For the text-containing cell, return its midpoint in [X, Y] coordinate format. 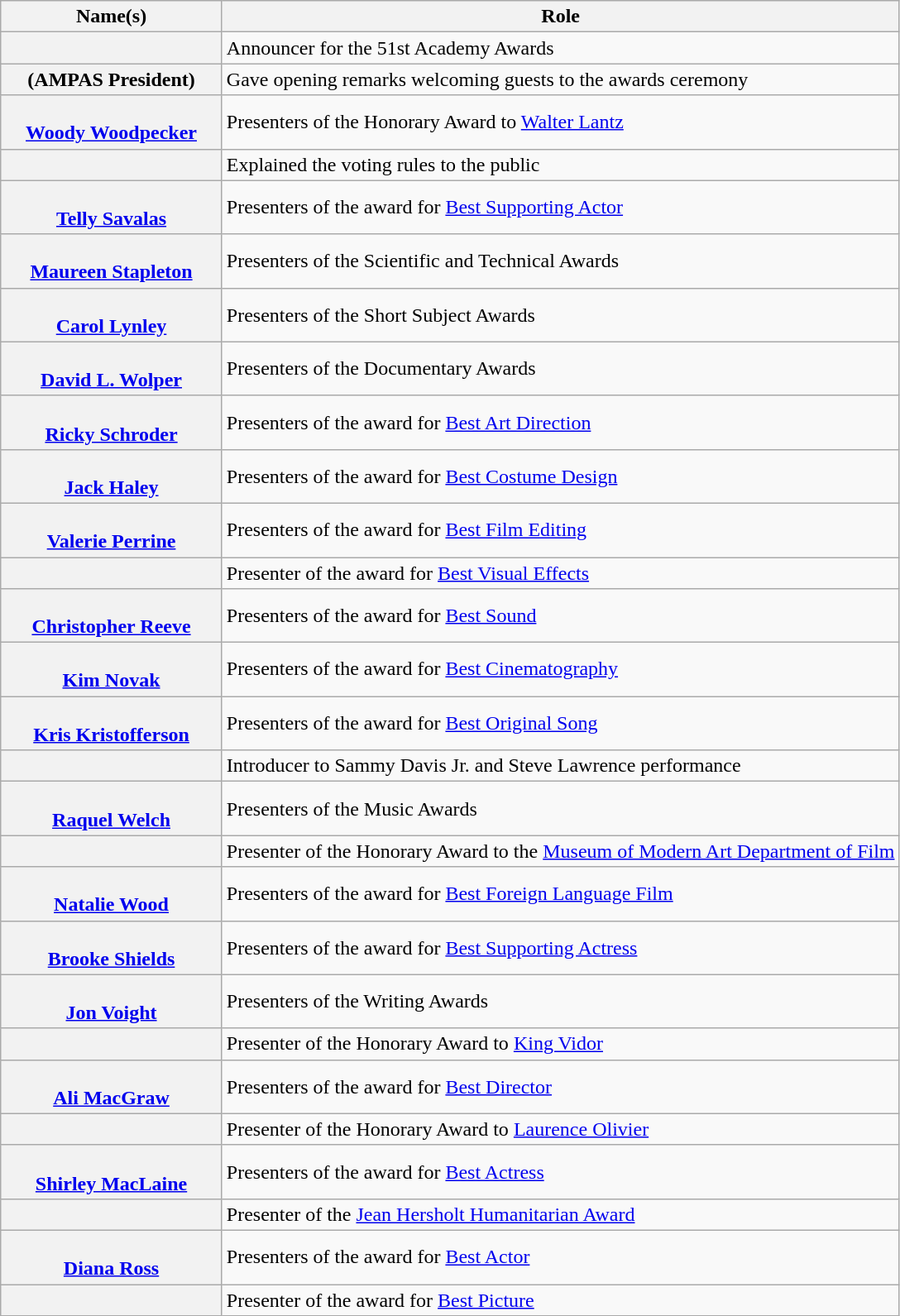
Jon Voight [112, 1001]
Presenter of the Jean Hersholt Humanitarian Award [561, 1214]
Presenters of the Documentary Awards [561, 369]
Shirley MacLaine [112, 1171]
Presenter of the award for Best Picture [561, 1299]
David L. Wolper [112, 369]
Name(s) [112, 17]
Presenters of the award for Best Cinematography [561, 670]
(AMPAS President) [112, 79]
Presenters of the award for Best Art Direction [561, 422]
Presenter of the Honorary Award to King Vidor [561, 1044]
Introducer to Sammy Davis Jr. and Steve Lawrence performance [561, 766]
Presenters of the award for Best Sound [561, 615]
Presenters of the award for Best Actor [561, 1257]
Presenters of the award for Best Director [561, 1087]
Presenters of the Scientific and Technical Awards [561, 261]
Presenter of the Honorary Award to Laurence Olivier [561, 1129]
Presenters of the award for Best Actress [561, 1171]
Presenters of the Music Awards [561, 809]
Explained the voting rules to the public [561, 165]
Christopher Reeve [112, 615]
Diana Ross [112, 1257]
Ricky Schroder [112, 422]
Presenter of the Honorary Award to the Museum of Modern Art Department of Film [561, 851]
Maureen Stapleton [112, 261]
Ali MacGraw [112, 1087]
Presenter of the award for Best Visual Effects [561, 573]
Announcer for the 51st Academy Awards [561, 48]
Kim Novak [112, 670]
Presenters of the award for Best Supporting Actor [561, 207]
Presenters of the Honorary Award to Walter Lantz [561, 122]
Natalie Wood [112, 893]
Role [561, 17]
Presenters of the Short Subject Awards [561, 314]
Telly Savalas [112, 207]
Kris Kristofferson [112, 723]
Presenters of the Writing Awards [561, 1001]
Carol Lynley [112, 314]
Presenters of the award for Best Foreign Language Film [561, 893]
Woody Woodpecker [112, 122]
Presenters of the award for Best Supporting Actress [561, 948]
Jack Haley [112, 476]
Valerie Perrine [112, 529]
Presenters of the award for Best Original Song [561, 723]
Raquel Welch [112, 809]
Presenters of the award for Best Costume Design [561, 476]
Gave opening remarks welcoming guests to the awards ceremony [561, 79]
Brooke Shields [112, 948]
Presenters of the award for Best Film Editing [561, 529]
